Detect which cell encompasses the target text, then output its (x, y) center coordinate. 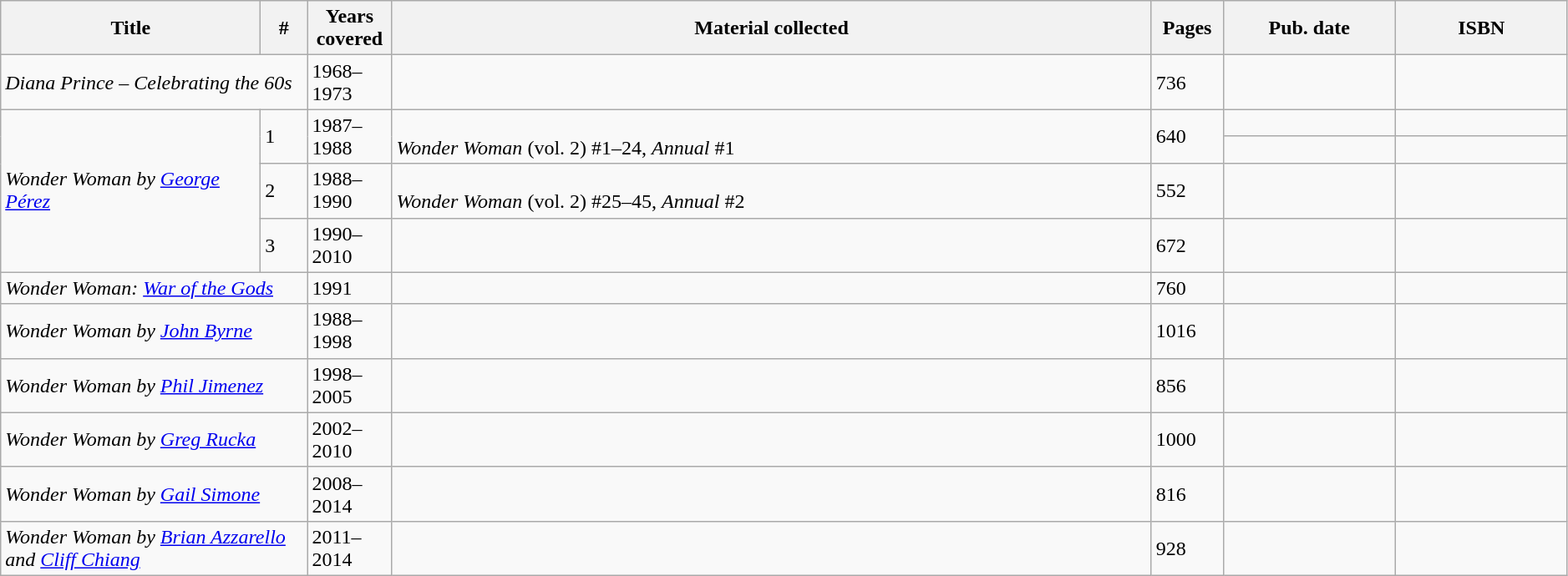
Wonder Woman by Greg Rucka (154, 439)
1016 (1187, 331)
Wonder Woman by Brian Azzarello and Cliff Chiang (154, 548)
Wonder Woman by Phil Jimenez (154, 386)
928 (1187, 548)
ISBN (1481, 28)
2008–2014 (349, 494)
640 (1187, 137)
Pub. date (1309, 28)
Wonder Woman by George Pérez (130, 190)
Wonder Woman by John Byrne (154, 331)
1991 (349, 288)
856 (1187, 386)
2002–2010 (349, 439)
816 (1187, 494)
Years covered (349, 28)
3 (284, 245)
1000 (1187, 439)
1988–1998 (349, 331)
# (284, 28)
672 (1187, 245)
Diana Prince – Celebrating the 60s (154, 82)
736 (1187, 82)
2011–2014 (349, 548)
1968–1973 (349, 82)
1 (284, 137)
Wonder Woman: War of the Gods (154, 288)
Wonder Woman by Gail Simone (154, 494)
Pages (1187, 28)
Wonder Woman (vol. 2) #1–24, Annual #1 (772, 137)
2 (284, 190)
760 (1187, 288)
Material collected (772, 28)
Title (130, 28)
1998–2005 (349, 386)
552 (1187, 190)
1990–2010 (349, 245)
1987–1988 (349, 137)
Wonder Woman (vol. 2) #25–45, Annual #2 (772, 190)
1988–1990 (349, 190)
